Output the (x, y) coordinate of the center of the cell containing the given text.  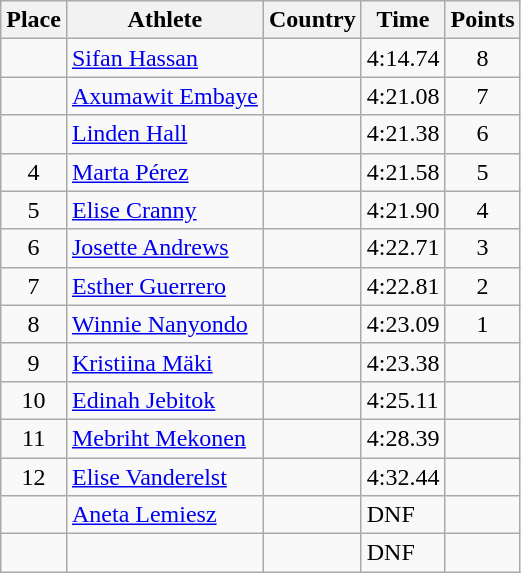
Esther Guerrero (164, 286)
4:21.58 (403, 172)
4:32.44 (403, 477)
Athlete (164, 20)
Sifan Hassan (164, 58)
Mebriht Mekonen (164, 438)
Aneta Lemiesz (164, 515)
12 (34, 477)
Points (482, 20)
Winnie Nanyondo (164, 324)
4:23.38 (403, 362)
Place (34, 20)
4:25.11 (403, 400)
4:21.08 (403, 96)
4:22.71 (403, 248)
Country (312, 20)
Edinah Jebitok (164, 400)
1 (482, 324)
11 (34, 438)
9 (34, 362)
2 (482, 286)
Axumawit Embaye (164, 96)
3 (482, 248)
4:14.74 (403, 58)
4:23.09 (403, 324)
4:22.81 (403, 286)
Elise Vanderelst (164, 477)
Linden Hall (164, 134)
Time (403, 20)
Josette Andrews (164, 248)
Elise Cranny (164, 210)
Kristiina Mäki (164, 362)
4:28.39 (403, 438)
10 (34, 400)
4:21.90 (403, 210)
Marta Pérez (164, 172)
4:21.38 (403, 134)
